Search for the cell housing the specified text and yield its [X, Y] center coordinate. 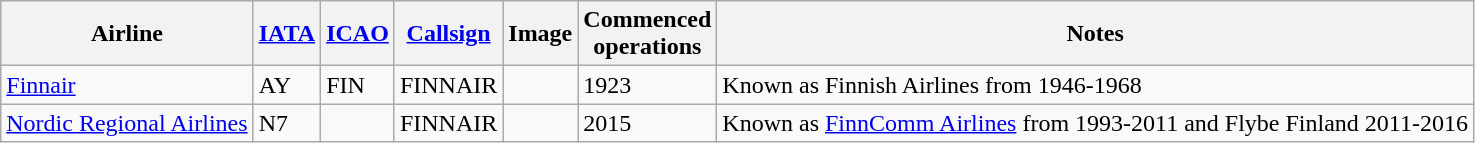
IATA [287, 34]
Image [540, 34]
Notes [1096, 34]
2015 [648, 123]
Known as Finnish Airlines from 1946-1968 [1096, 85]
1923 [648, 85]
Finnair [127, 85]
Callsign [448, 34]
Nordic Regional Airlines [127, 123]
N7 [287, 123]
FIN [358, 85]
AY [287, 85]
Known as FinnComm Airlines from 1993-2011 and Flybe Finland 2011-2016 [1096, 123]
Airline [127, 34]
ICAO [358, 34]
Commencedoperations [648, 34]
